Provide the (x, y) coordinate of the cell's center where the given text is located.  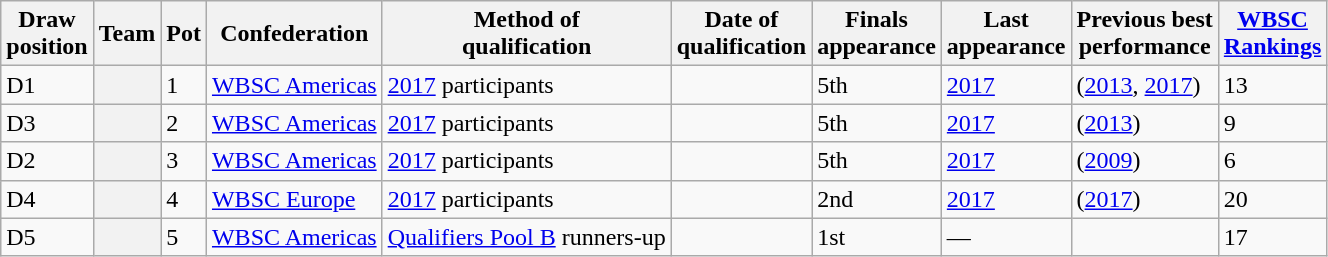
Method ofqualification (526, 34)
WBSC Europe (294, 199)
WBSCRankings (1272, 34)
2nd (877, 199)
(2013, 2017) (1144, 85)
Team (127, 34)
D1 (47, 85)
13 (1272, 85)
3 (184, 161)
Confederation (294, 34)
1st (877, 237)
(2013) (1144, 123)
Qualifiers Pool B runners-up (526, 237)
2 (184, 123)
(2017) (1144, 199)
6 (1272, 161)
D2 (47, 161)
Date ofqualification (741, 34)
D4 (47, 199)
1 (184, 85)
Drawposition (47, 34)
17 (1272, 237)
— (1006, 237)
20 (1272, 199)
Finalsappearance (877, 34)
D3 (47, 123)
D5 (47, 237)
4 (184, 199)
Pot (184, 34)
9 (1272, 123)
(2009) (1144, 161)
Previous bestperformance (1144, 34)
5 (184, 237)
Lastappearance (1006, 34)
